Output the [X, Y] coordinate of the center of the cell containing the given text.  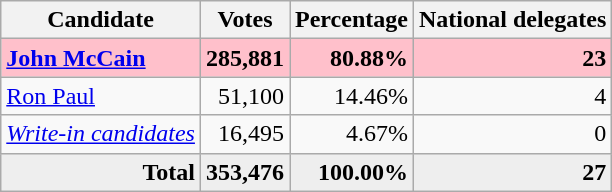
23 [512, 58]
285,881 [244, 58]
353,476 [244, 172]
Total [101, 172]
Write-in candidates [101, 134]
Votes [244, 20]
Ron Paul [101, 96]
14.46% [352, 96]
27 [512, 172]
100.00% [352, 172]
80.88% [352, 58]
National delegates [512, 20]
Candidate [101, 20]
51,100 [244, 96]
John McCain [101, 58]
16,495 [244, 134]
0 [512, 134]
4.67% [352, 134]
4 [512, 96]
Percentage [352, 20]
